Determine the [X, Y] coordinate at the center of the cell enclosing the given text.  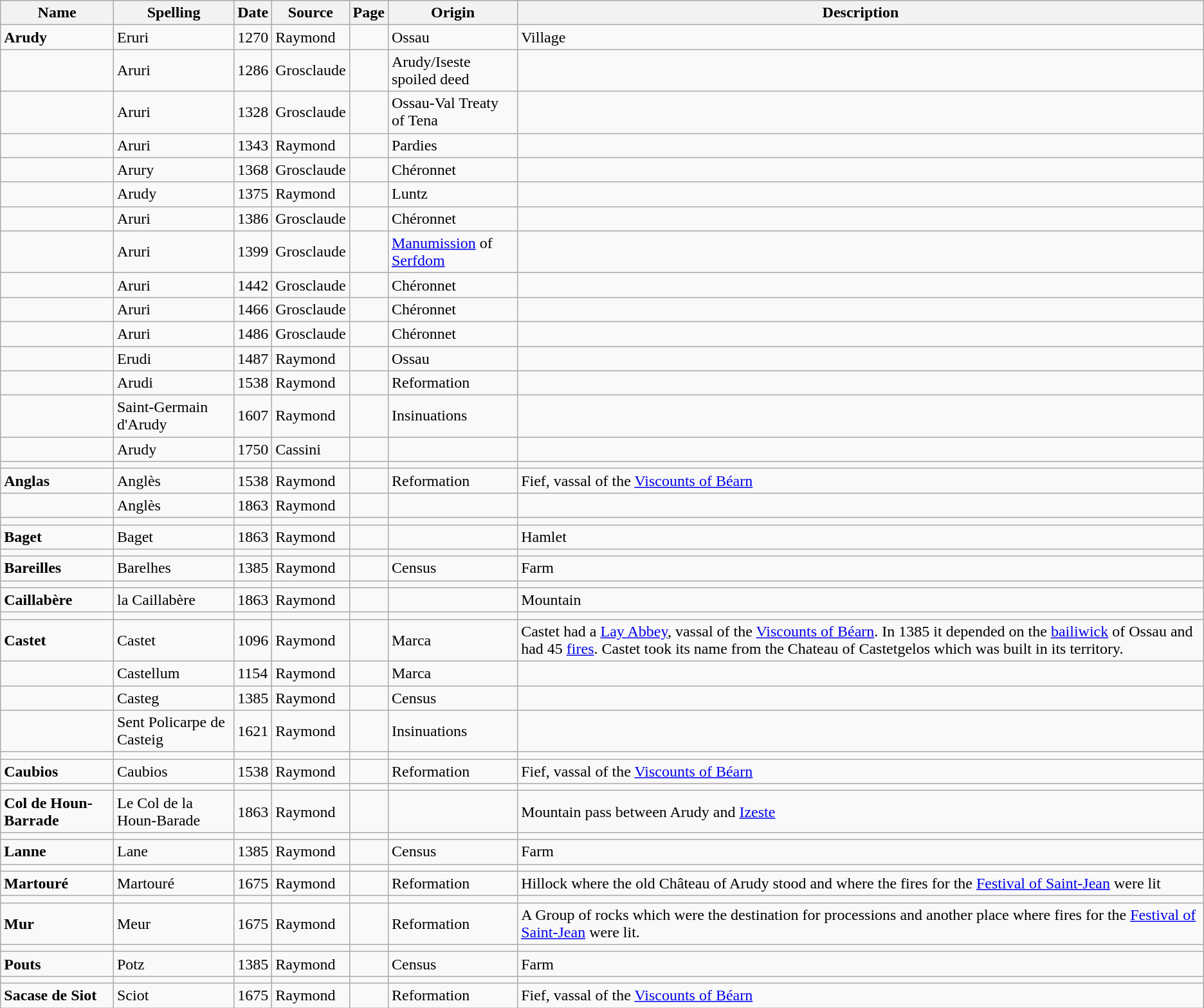
Origin [453, 13]
1486 [253, 334]
Erudi [174, 358]
A Group of rocks which were the destination for processions and another place where fires for the Festival of Saint-Jean were lit. [861, 923]
Cassini [311, 449]
Pardies [453, 145]
Saint-Germain d'Arudy [174, 417]
1750 [253, 449]
1621 [253, 732]
1096 [253, 640]
1399 [253, 252]
Arudi [174, 383]
Manumission of Serfdom [453, 252]
Ossau-Val Treaty of Tena [453, 112]
1487 [253, 358]
1375 [253, 194]
Bareilles [57, 568]
Col de Houn-Barrade [57, 811]
1386 [253, 219]
Mountain [861, 600]
Arury [174, 170]
Le Col de la Houn-Barade [174, 811]
Eruri [174, 37]
Potz [174, 964]
Castellum [174, 673]
Date [253, 13]
Pouts [57, 964]
Barelhes [174, 568]
1328 [253, 112]
Name [57, 13]
Meur [174, 923]
Spelling [174, 13]
Description [861, 13]
Village [861, 37]
Sent Policarpe de Casteig [174, 732]
1442 [253, 285]
Sacase de Siot [57, 995]
1343 [253, 145]
Caillabère [57, 600]
Hamlet [861, 537]
1286 [253, 71]
1607 [253, 417]
Luntz [453, 194]
1368 [253, 170]
la Caillabère [174, 600]
Casteg [174, 697]
Arudy/Iseste spoiled deed [453, 71]
Lanne [57, 852]
1270 [253, 37]
Mountain pass between Arudy and Izeste [861, 811]
Mur [57, 923]
1466 [253, 309]
1154 [253, 673]
Sciot [174, 995]
Page [369, 13]
Anglas [57, 481]
Hillock where the old Château of Arudy stood and where the fires for the Festival of Saint-Jean were lit [861, 883]
Lane [174, 852]
Source [311, 13]
